Capture the cell that displays the provided text and extract its (x, y) central coordinate. 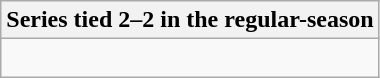
Series tied 2–2 in the regular-season (190, 20)
